Detect which cell encompasses the target text, then output its (X, Y) center coordinate. 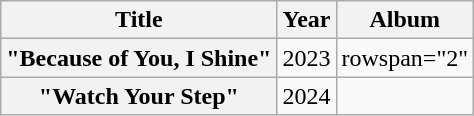
Year (306, 20)
2023 (306, 58)
"Watch Your Step" (139, 96)
"Because of You, I Shine" (139, 58)
rowspan="2" (405, 58)
2024 (306, 96)
Album (405, 20)
Title (139, 20)
